Locate the cell with the specified text and output its [x, y] center coordinate. 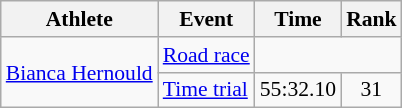
55:32.10 [298, 90]
Time trial [206, 90]
Bianca Hernould [80, 72]
Athlete [80, 19]
Rank [372, 19]
Time [298, 19]
Event [206, 19]
Road race [206, 55]
31 [372, 90]
